Search for the cell housing the specified text and yield its [X, Y] center coordinate. 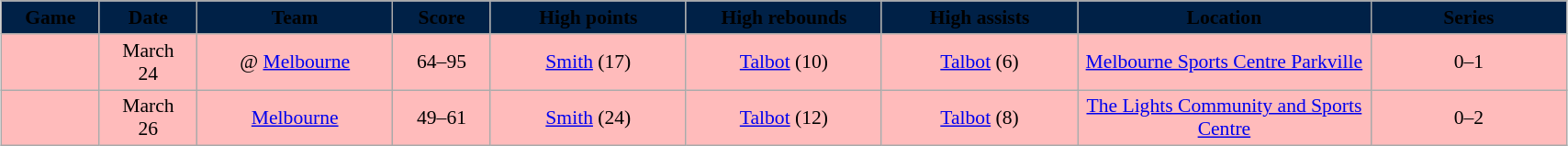
Smith (17) [588, 62]
Smith (24) [588, 118]
Talbot (10) [784, 62]
Talbot (12) [784, 118]
Melbourne Sports Centre Parkville [1225, 62]
Talbot (8) [979, 118]
Series [1469, 17]
@ Melbourne [296, 62]
Date [149, 17]
High points [588, 17]
Score [442, 17]
49–61 [442, 118]
Talbot (6) [979, 62]
Game [51, 17]
0–2 [1469, 118]
Location [1225, 17]
64–95 [442, 62]
0–1 [1469, 62]
High rebounds [784, 17]
Team [296, 17]
High assists [979, 17]
March 24 [149, 62]
March 26 [149, 118]
The Lights Community and Sports Centre [1225, 118]
Melbourne [296, 118]
